Pinpoint the cell where the given text exists, returning its (X, Y) midpoint coordinate. 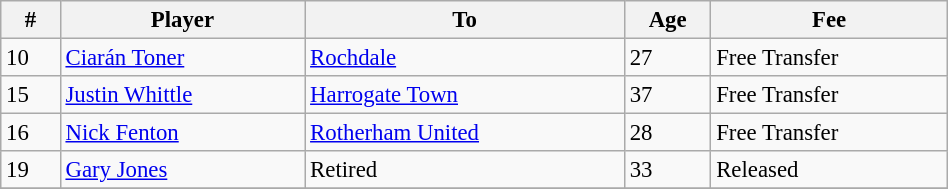
Retired (465, 170)
16 (30, 133)
15 (30, 95)
To (465, 20)
Nick Fenton (182, 133)
Gary Jones (182, 170)
37 (667, 95)
10 (30, 58)
Ciarán Toner (182, 58)
27 (667, 58)
33 (667, 170)
Rochdale (465, 58)
19 (30, 170)
Player (182, 20)
Fee (829, 20)
Released (829, 170)
Age (667, 20)
Justin Whittle (182, 95)
Harrogate Town (465, 95)
Rotherham United (465, 133)
28 (667, 133)
# (30, 20)
